Return [X, Y] of the center of cell containing provided text 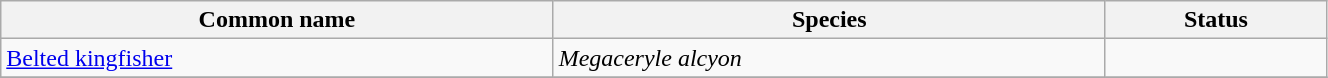
Status [1216, 20]
Common name [277, 20]
Megaceryle alcyon [829, 58]
Belted kingfisher [277, 58]
Species [829, 20]
